From the cell containing the given text, extract its center point as [X, Y] coordinate. 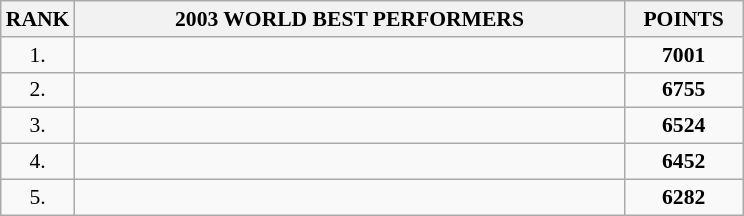
1. [38, 55]
6524 [684, 126]
5. [38, 197]
RANK [38, 19]
6755 [684, 90]
2003 WORLD BEST PERFORMERS [349, 19]
POINTS [684, 19]
2. [38, 90]
7001 [684, 55]
4. [38, 162]
6452 [684, 162]
6282 [684, 197]
3. [38, 126]
